Output the [x, y] coordinate of the center of the cell containing the given text.  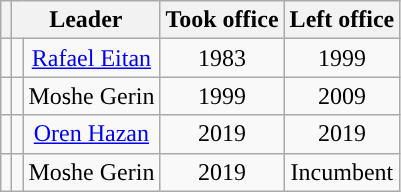
1983 [222, 58]
Leader [86, 20]
Took office [222, 20]
Oren Hazan [92, 134]
Left office [342, 20]
Rafael Eitan [92, 58]
2009 [342, 96]
Incumbent [342, 172]
